Search for the cell housing the specified text and yield its (x, y) center coordinate. 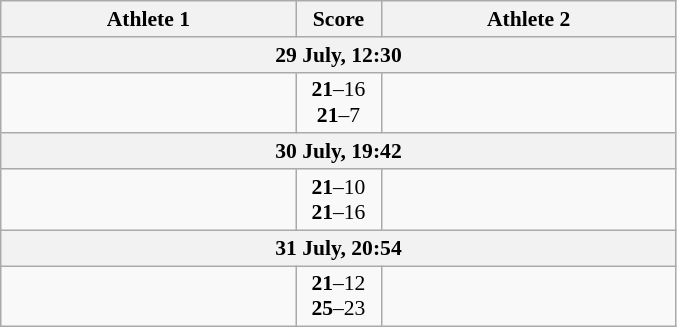
21–1225–23 (338, 296)
30 July, 19:42 (338, 152)
Athlete 1 (148, 19)
Athlete 2 (528, 19)
29 July, 12:30 (338, 55)
Score (338, 19)
21–1621–7 (338, 102)
21–1021–16 (338, 200)
31 July, 20:54 (338, 248)
